Return the [x, y] coordinate for the center point of the cell that contains the specified text.  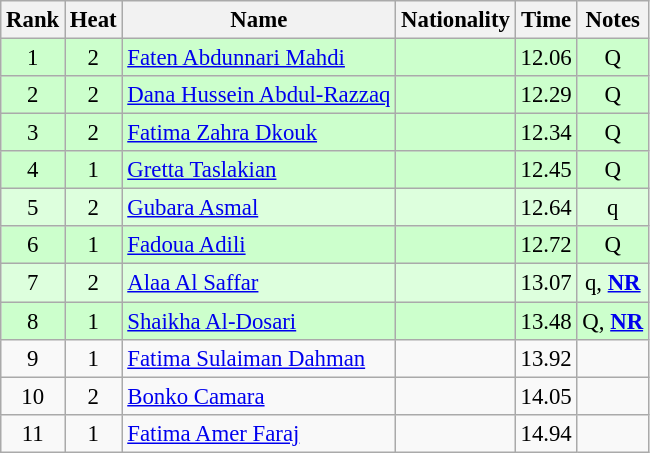
14.05 [546, 396]
12.64 [546, 208]
Fatima Sulaiman Dahman [259, 358]
8 [33, 321]
q [612, 208]
7 [33, 283]
Time [546, 20]
12.34 [546, 133]
13.48 [546, 321]
12.45 [546, 170]
12.72 [546, 245]
10 [33, 396]
4 [33, 170]
12.29 [546, 95]
13.92 [546, 358]
Gubara Asmal [259, 208]
q, NR [612, 283]
11 [33, 433]
Fatima Zahra Dkouk [259, 133]
Name [259, 20]
Notes [612, 20]
Dana Hussein Abdul-Razzaq [259, 95]
12.06 [546, 58]
Shaikha Al-Dosari [259, 321]
Nationality [456, 20]
Q, NR [612, 321]
Fatima Amer Faraj [259, 433]
14.94 [546, 433]
Heat [94, 20]
Fadoua Adili [259, 245]
6 [33, 245]
Rank [33, 20]
5 [33, 208]
Faten Abdunnari Mahdi [259, 58]
9 [33, 358]
Alaa Al Saffar [259, 283]
Gretta Taslakian [259, 170]
Bonko Camara [259, 396]
13.07 [546, 283]
3 [33, 133]
